Find where the given text appears and provide that cell's center as [X, Y] coordinate. 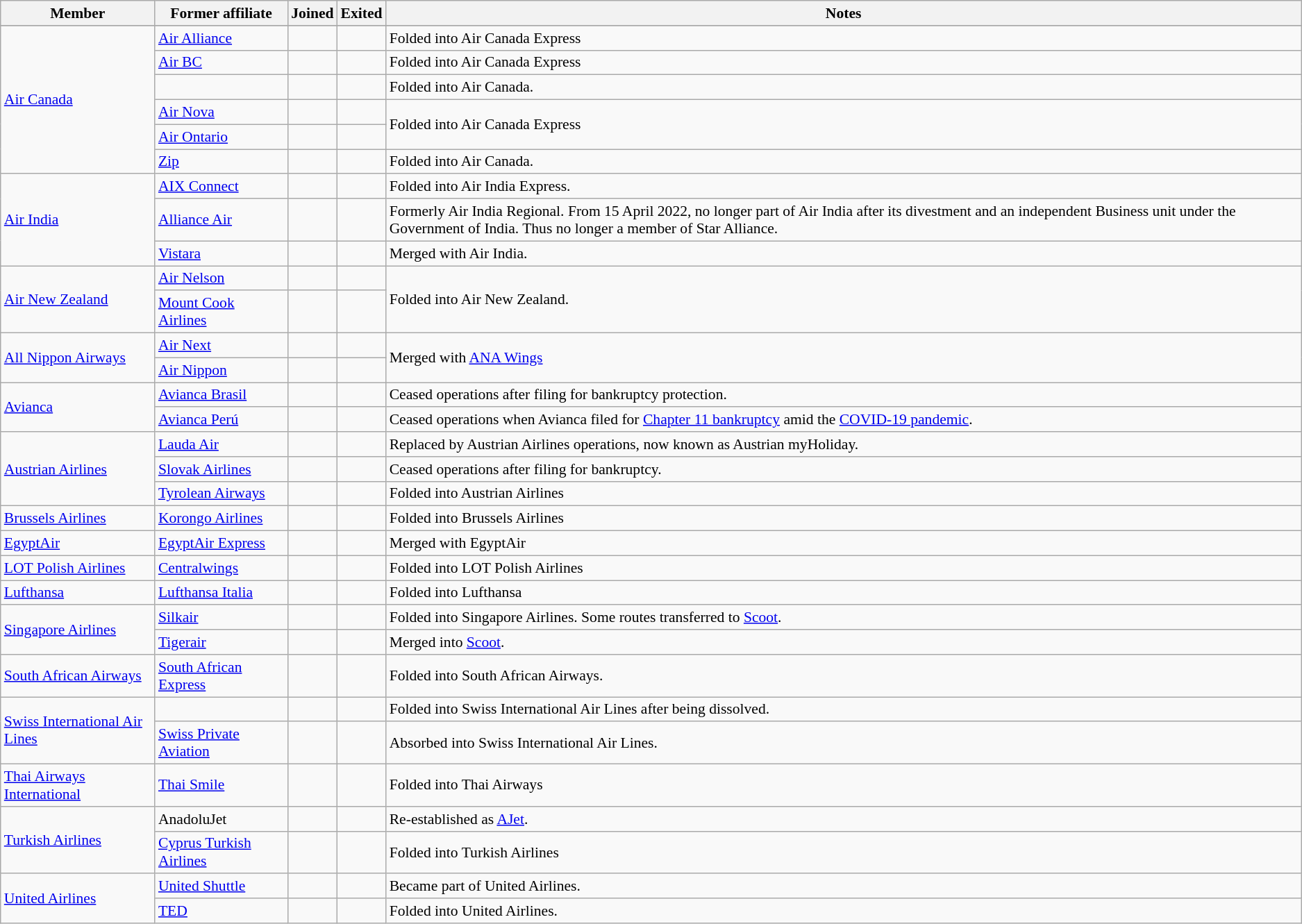
Air Canada [78, 100]
Absorbed into Swiss International Air Lines. [844, 743]
Air Alliance [221, 38]
Notes [844, 13]
Turkish Airlines [78, 840]
Tigerair [221, 642]
Swiss Private Aviation [221, 743]
Avianca Brasil [221, 395]
Member [78, 13]
AIX Connect [221, 187]
Re-established as AJet. [844, 819]
Thai Smile [221, 786]
Folded into Singapore Airlines. Some routes transferred to Scoot. [844, 618]
Korongo Airlines [221, 519]
Vistara [221, 253]
Brussels Airlines [78, 519]
Avianca [78, 407]
LOT Polish Airlines [78, 568]
Air Nelson [221, 278]
Merged into Scoot. [844, 642]
All Nippon Airways [78, 358]
Air Next [221, 346]
Lufthansa Italia [221, 593]
Folded into Air New Zealand. [844, 300]
Lufthansa [78, 593]
EgyptAir Express [221, 544]
Avianca Perú [221, 420]
Slovak Airlines [221, 469]
Former affiliate [221, 13]
Thai Airways International [78, 786]
Air Nippon [221, 370]
Ceased operations after filing for bankruptcy. [844, 469]
Merged with EgyptAir [844, 544]
Centralwings [221, 568]
United Airlines [78, 898]
Folded into Austrian Airlines [844, 494]
Folded into Air India Express. [844, 187]
Mount Cook Airlines [221, 312]
Became part of United Airlines. [844, 887]
Exited [362, 13]
Folded into Turkish Airlines [844, 852]
Merged with ANA Wings [844, 358]
Alliance Air [221, 219]
Tyrolean Airways [221, 494]
South African Airways [78, 676]
Merged with Air India. [844, 253]
TED [221, 911]
Swiss International Air Lines [78, 730]
EgyptAir [78, 544]
Folded into Lufthansa [844, 593]
South African Express [221, 676]
Ceased operations when Avianca filed for Chapter 11 bankruptcy amid the COVID-19 pandemic. [844, 420]
Zip [221, 162]
Joined [312, 13]
Air New Zealand [78, 300]
Folded into Thai Airways [844, 786]
Folded into United Airlines. [844, 911]
Replaced by Austrian Airlines operations, now known as Austrian myHoliday. [844, 444]
Air Ontario [221, 137]
Ceased operations after filing for bankruptcy protection. [844, 395]
Folded into Brussels Airlines [844, 519]
Folded into LOT Polish Airlines [844, 568]
AnadoluJet [221, 819]
Air India [78, 220]
Lauda Air [221, 444]
Air Nova [221, 112]
Silkair [221, 618]
Cyprus Turkish Airlines [221, 852]
United Shuttle [221, 887]
Singapore Airlines [78, 630]
Folded into Swiss International Air Lines after being dissolved. [844, 709]
Austrian Airlines [78, 469]
Air BC [221, 62]
Folded into South African Airways. [844, 676]
